Return the [x, y] coordinate for the center point of the cell that contains the specified text.  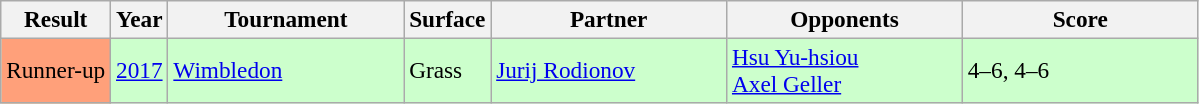
Hsu Yu-hsiou Axel Geller [845, 70]
Result [56, 19]
Opponents [845, 19]
Jurij Rodionov [609, 70]
2017 [140, 70]
Tournament [286, 19]
4–6, 4–6 [1080, 70]
Partner [609, 19]
Wimbledon [286, 70]
Runner-up [56, 70]
Score [1080, 19]
Grass [448, 70]
Surface [448, 19]
Year [140, 19]
